For the text-containing cell, return its midpoint in (x, y) coordinate format. 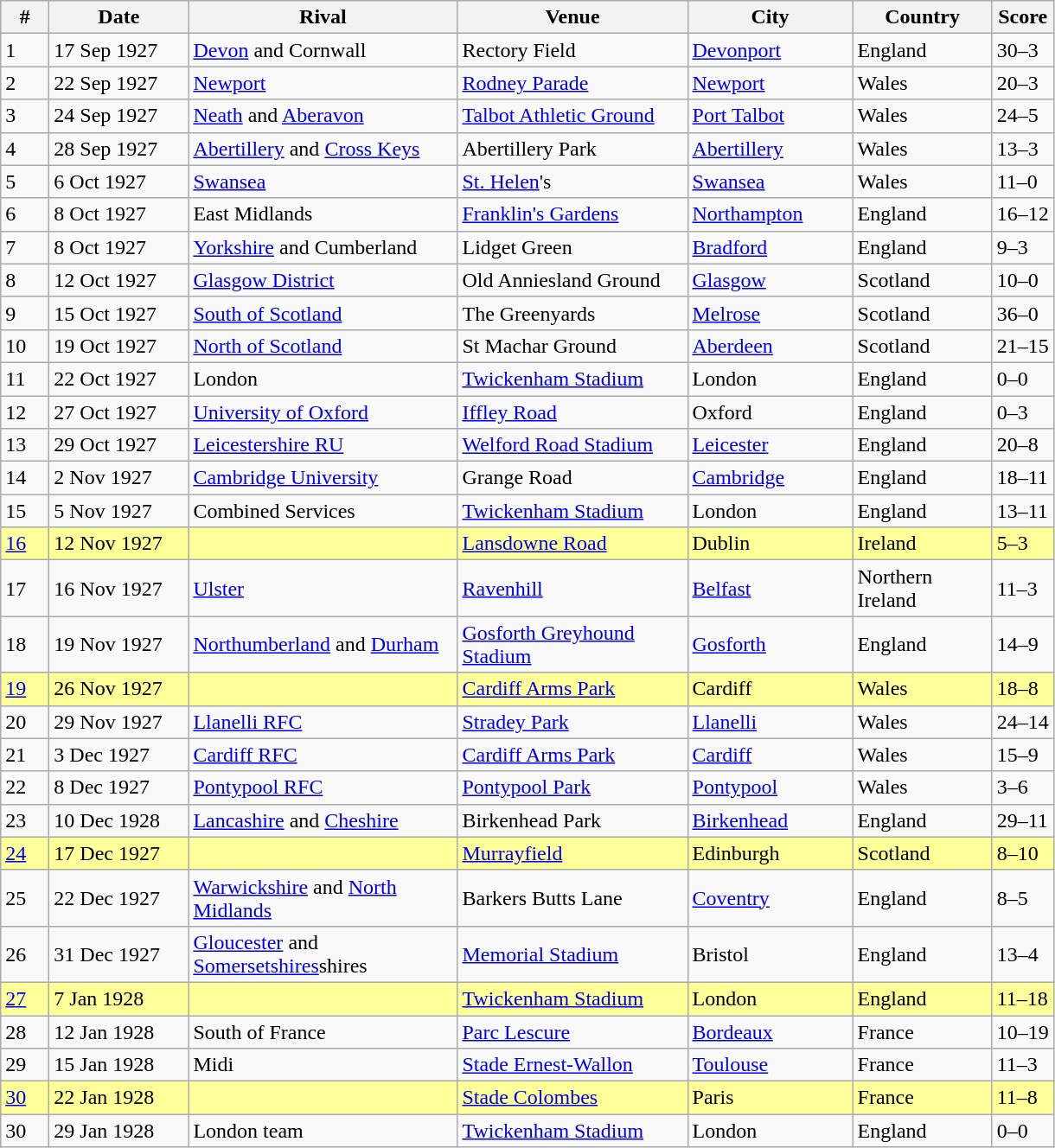
Abertillery Park (572, 149)
2 (25, 83)
Gosforth Greyhound Stadium (572, 645)
Gloucester and Somersetshiresshires (323, 954)
Ulster (323, 588)
22 Sep 1927 (119, 83)
8 (25, 280)
20 (25, 722)
12 Jan 1928 (119, 1031)
University of Oxford (323, 412)
The Greenyards (572, 313)
18 (25, 645)
Cambridge University (323, 478)
11–8 (1022, 1098)
Llanelli (770, 722)
Port Talbot (770, 116)
Bristol (770, 954)
15 Jan 1928 (119, 1065)
19 Oct 1927 (119, 346)
Llanelli RFC (323, 722)
28 Sep 1927 (119, 149)
Lansdowne Road (572, 544)
6 Oct 1927 (119, 182)
29 Jan 1928 (119, 1131)
29 Nov 1927 (119, 722)
Midi (323, 1065)
Abertillery (770, 149)
11–18 (1022, 998)
18–11 (1022, 478)
22 Oct 1927 (119, 379)
22 Dec 1927 (119, 897)
0–3 (1022, 412)
St. Helen's (572, 182)
Rectory Field (572, 50)
29 Oct 1927 (119, 445)
Coventry (770, 897)
Ravenhill (572, 588)
Lidget Green (572, 247)
9 (25, 313)
20–8 (1022, 445)
10–19 (1022, 1031)
26 (25, 954)
29–11 (1022, 820)
19 (25, 689)
Dublin (770, 544)
Talbot Athletic Ground (572, 116)
# (25, 17)
Paris (770, 1098)
8–10 (1022, 853)
7 (25, 247)
26 Nov 1927 (119, 689)
London team (323, 1131)
10 Dec 1928 (119, 820)
7 Jan 1928 (119, 998)
10–0 (1022, 280)
Bradford (770, 247)
5 (25, 182)
21–15 (1022, 346)
Ireland (922, 544)
5–3 (1022, 544)
20–3 (1022, 83)
16 Nov 1927 (119, 588)
Warwickshire and North Midlands (323, 897)
St Machar Ground (572, 346)
21 (25, 755)
Rodney Parade (572, 83)
23 (25, 820)
3–6 (1022, 788)
Neath and Aberavon (323, 116)
Abertillery and Cross Keys (323, 149)
Devonport (770, 50)
Venue (572, 17)
22 (25, 788)
Stade Colombes (572, 1098)
29 (25, 1065)
27 (25, 998)
27 Oct 1927 (119, 412)
Melrose (770, 313)
Birkenhead (770, 820)
North of Scotland (323, 346)
8–5 (1022, 897)
Northern Ireland (922, 588)
Leicester (770, 445)
12 Oct 1927 (119, 280)
Pontypool RFC (323, 788)
Stade Ernest-Wallon (572, 1065)
14–9 (1022, 645)
15 Oct 1927 (119, 313)
Pontypool Park (572, 788)
16 (25, 544)
17 (25, 588)
Birkenhead Park (572, 820)
15 (25, 511)
13–11 (1022, 511)
12 (25, 412)
Oxford (770, 412)
Rival (323, 17)
18–8 (1022, 689)
4 (25, 149)
Toulouse (770, 1065)
Glasgow (770, 280)
Edinburgh (770, 853)
30–3 (1022, 50)
22 Jan 1928 (119, 1098)
Cardiff RFC (323, 755)
Belfast (770, 588)
Parc Lescure (572, 1031)
Leicestershire RU (323, 445)
Country (922, 17)
Score (1022, 17)
15–9 (1022, 755)
36–0 (1022, 313)
Cambridge (770, 478)
Murrayfield (572, 853)
City (770, 17)
5 Nov 1927 (119, 511)
Northampton (770, 214)
14 (25, 478)
Date (119, 17)
Northumberland and Durham (323, 645)
Devon and Cornwall (323, 50)
10 (25, 346)
16–12 (1022, 214)
3 Dec 1927 (119, 755)
19 Nov 1927 (119, 645)
South of Scotland (323, 313)
24–14 (1022, 722)
Yorkshire and Cumberland (323, 247)
1 (25, 50)
13 (25, 445)
31 Dec 1927 (119, 954)
Memorial Stadium (572, 954)
12 Nov 1927 (119, 544)
Glasgow District (323, 280)
Iffley Road (572, 412)
Welford Road Stadium (572, 445)
24 Sep 1927 (119, 116)
Bordeaux (770, 1031)
2 Nov 1927 (119, 478)
Gosforth (770, 645)
Combined Services (323, 511)
17 Sep 1927 (119, 50)
11–0 (1022, 182)
Barkers Butts Lane (572, 897)
24–5 (1022, 116)
Aberdeen (770, 346)
17 Dec 1927 (119, 853)
Grange Road (572, 478)
6 (25, 214)
28 (25, 1031)
11 (25, 379)
South of France (323, 1031)
Lancashire and Cheshire (323, 820)
Old Anniesland Ground (572, 280)
Stradey Park (572, 722)
25 (25, 897)
East Midlands (323, 214)
24 (25, 853)
Pontypool (770, 788)
9–3 (1022, 247)
Franklin's Gardens (572, 214)
8 Dec 1927 (119, 788)
13–4 (1022, 954)
3 (25, 116)
13–3 (1022, 149)
